Extract the [x, y] coordinate from the center of the cell holding the provided text.  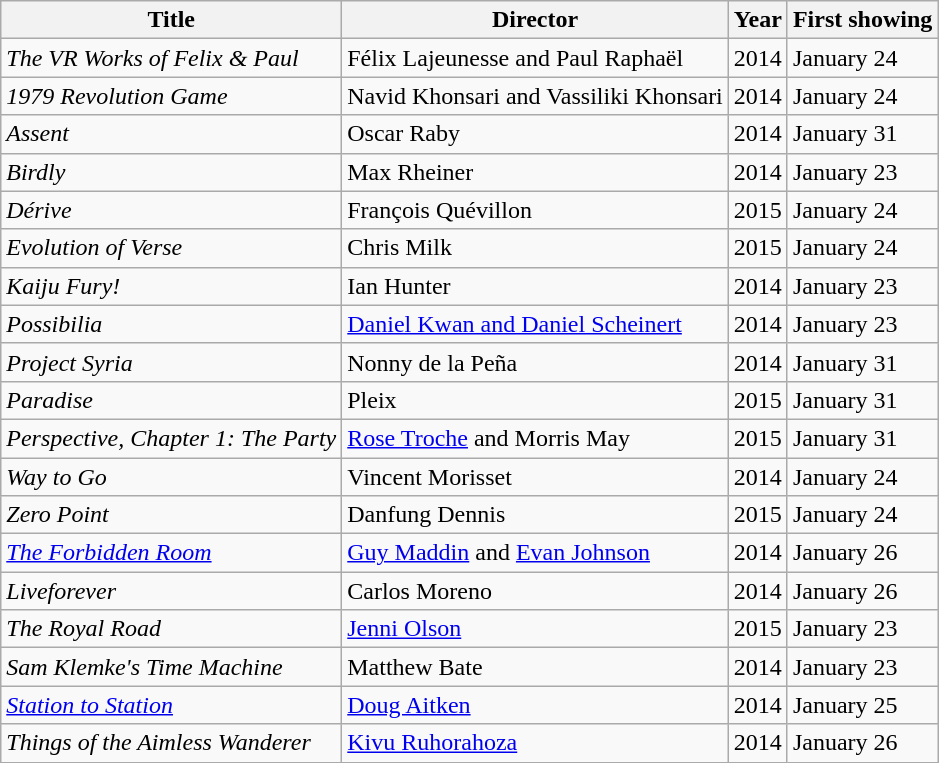
Station to Station [172, 705]
Carlos Moreno [536, 591]
Nonny de la Peña [536, 362]
First showing [862, 20]
Things of the Aimless Wanderer [172, 743]
Project Syria [172, 362]
Assent [172, 134]
Max Rheiner [536, 172]
Title [172, 20]
Vincent Morisset [536, 477]
Paradise [172, 400]
Dérive [172, 210]
The Royal Road [172, 629]
Year [758, 20]
January 25 [862, 705]
Jenni Olson [536, 629]
The Forbidden Room [172, 553]
François Quévillon [536, 210]
Way to Go [172, 477]
Chris Milk [536, 248]
Ian Hunter [536, 286]
Rose Troche and Morris May [536, 438]
Kaiju Fury! [172, 286]
Birdly [172, 172]
Sam Klemke's Time Machine [172, 667]
Evolution of Verse [172, 248]
The VR Works of Felix & Paul [172, 58]
1979 Revolution Game [172, 96]
Navid Khonsari and Vassiliki Khonsari [536, 96]
Kivu Ruhorahoza [536, 743]
Director [536, 20]
Félix Lajeunesse and Paul Raphaël [536, 58]
Possibilia [172, 324]
Doug Aitken [536, 705]
Liveforever [172, 591]
Oscar Raby [536, 134]
Danfung Dennis [536, 515]
Perspective, Chapter 1: The Party [172, 438]
Pleix [536, 400]
Matthew Bate [536, 667]
Guy Maddin and Evan Johnson [536, 553]
Zero Point [172, 515]
Daniel Kwan and Daniel Scheinert [536, 324]
